Scan for the cell matching the given text and deliver its (X, Y) coordinate at center. 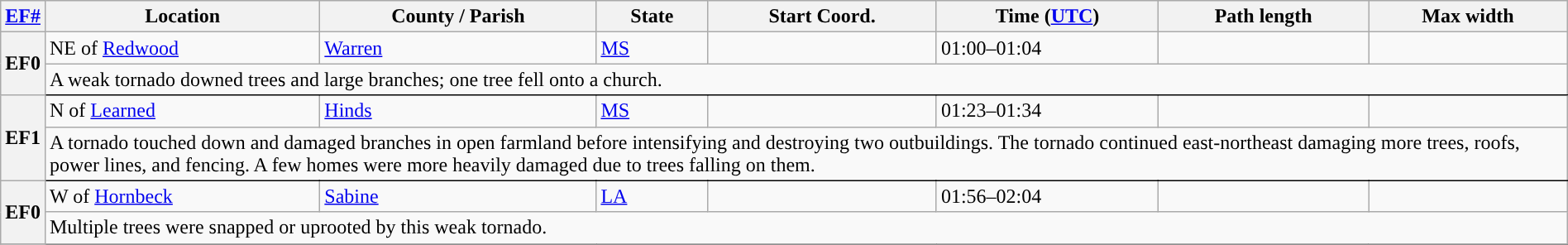
Sabine (458, 196)
A weak tornado downed trees and large branches; one tree fell onto a church. (806, 79)
County / Parish (458, 17)
NE of Redwood (182, 48)
Path length (1264, 17)
Start Coord. (822, 17)
LA (652, 196)
EF# (23, 17)
Hinds (458, 111)
EF1 (23, 137)
Time (UTC) (1047, 17)
01:00–01:04 (1047, 48)
Warren (458, 48)
01:23–01:34 (1047, 111)
N of Learned (182, 111)
Max width (1469, 17)
State (652, 17)
Location (182, 17)
W of Hornbeck (182, 196)
01:56–02:04 (1047, 196)
Multiple trees were snapped or uprooted by this weak tornado. (806, 228)
